Determine the [X, Y] coordinate at the center of the cell enclosing the given text.  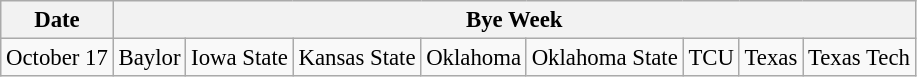
Date [57, 20]
October 17 [57, 58]
Texas Tech [860, 58]
TCU [711, 58]
Kansas State [357, 58]
Oklahoma [474, 58]
Oklahoma State [604, 58]
Texas [770, 58]
Iowa State [240, 58]
Bye Week [514, 20]
Baylor [150, 58]
